Capture the cell that displays the provided text and extract its (x, y) central coordinate. 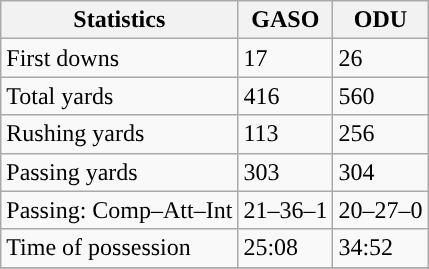
303 (286, 172)
21–36–1 (286, 210)
304 (380, 172)
ODU (380, 20)
Passing yards (120, 172)
17 (286, 58)
First downs (120, 58)
20–27–0 (380, 210)
113 (286, 134)
Passing: Comp–Att–Int (120, 210)
Total yards (120, 96)
Statistics (120, 20)
Rushing yards (120, 134)
25:08 (286, 248)
34:52 (380, 248)
560 (380, 96)
Time of possession (120, 248)
416 (286, 96)
26 (380, 58)
256 (380, 134)
GASO (286, 20)
